Return [x, y] of the center of cell containing provided text 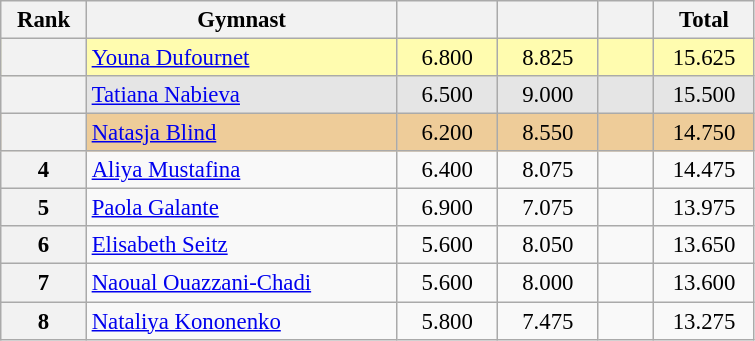
9.000 [548, 95]
8.050 [548, 245]
8 [44, 321]
6 [44, 245]
Youna Dufournet [242, 58]
6.500 [448, 95]
Naoual Ouazzani-Chadi [242, 283]
8.075 [548, 170]
8.000 [548, 283]
14.475 [704, 170]
6.200 [448, 133]
15.625 [704, 58]
Paola Galante [242, 208]
6.900 [448, 208]
14.750 [704, 133]
5.800 [448, 321]
8.825 [548, 58]
4 [44, 170]
13.275 [704, 321]
Natasja Blind [242, 133]
7.475 [548, 321]
Gymnast [242, 20]
5 [44, 208]
8.550 [548, 133]
13.650 [704, 245]
7.075 [548, 208]
13.600 [704, 283]
7 [44, 283]
Tatiana Nabieva [242, 95]
6.800 [448, 58]
Elisabeth Seitz [242, 245]
15.500 [704, 95]
Nataliya Kononenko [242, 321]
13.975 [704, 208]
Rank [44, 20]
Total [704, 20]
Aliya Mustafina [242, 170]
6.400 [448, 170]
